Find where the given text appears and provide that cell's center as [x, y] coordinate. 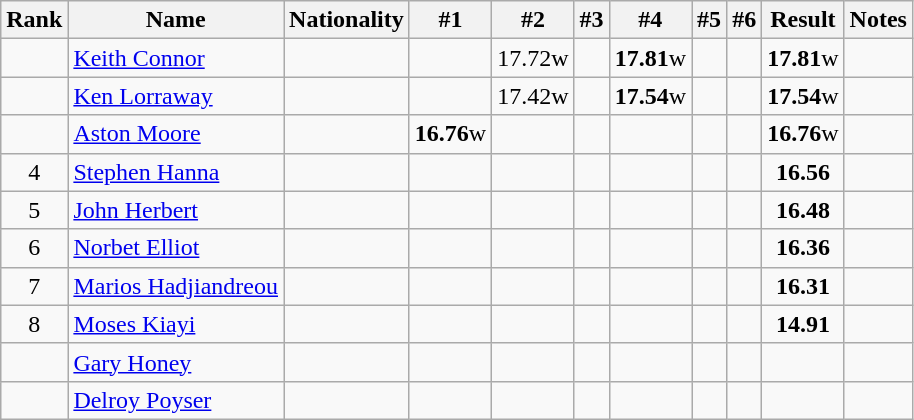
17.42w [533, 96]
4 [34, 172]
16.31 [803, 286]
Rank [34, 20]
Aston Moore [176, 134]
Keith Connor [176, 58]
Name [176, 20]
14.91 [803, 324]
17.72w [533, 58]
Notes [878, 20]
Marios Hadjiandreou [176, 286]
John Herbert [176, 210]
Gary Honey [176, 362]
#1 [450, 20]
Result [803, 20]
Nationality [347, 20]
#4 [650, 20]
Ken Lorraway [176, 96]
Delroy Poyser [176, 400]
#5 [710, 20]
6 [34, 248]
#6 [744, 20]
Norbet Elliot [176, 248]
16.36 [803, 248]
7 [34, 286]
16.56 [803, 172]
5 [34, 210]
8 [34, 324]
Stephen Hanna [176, 172]
#3 [592, 20]
Moses Kiayi [176, 324]
16.48 [803, 210]
#2 [533, 20]
